Capture the cell that displays the provided text and extract its [X, Y] central coordinate. 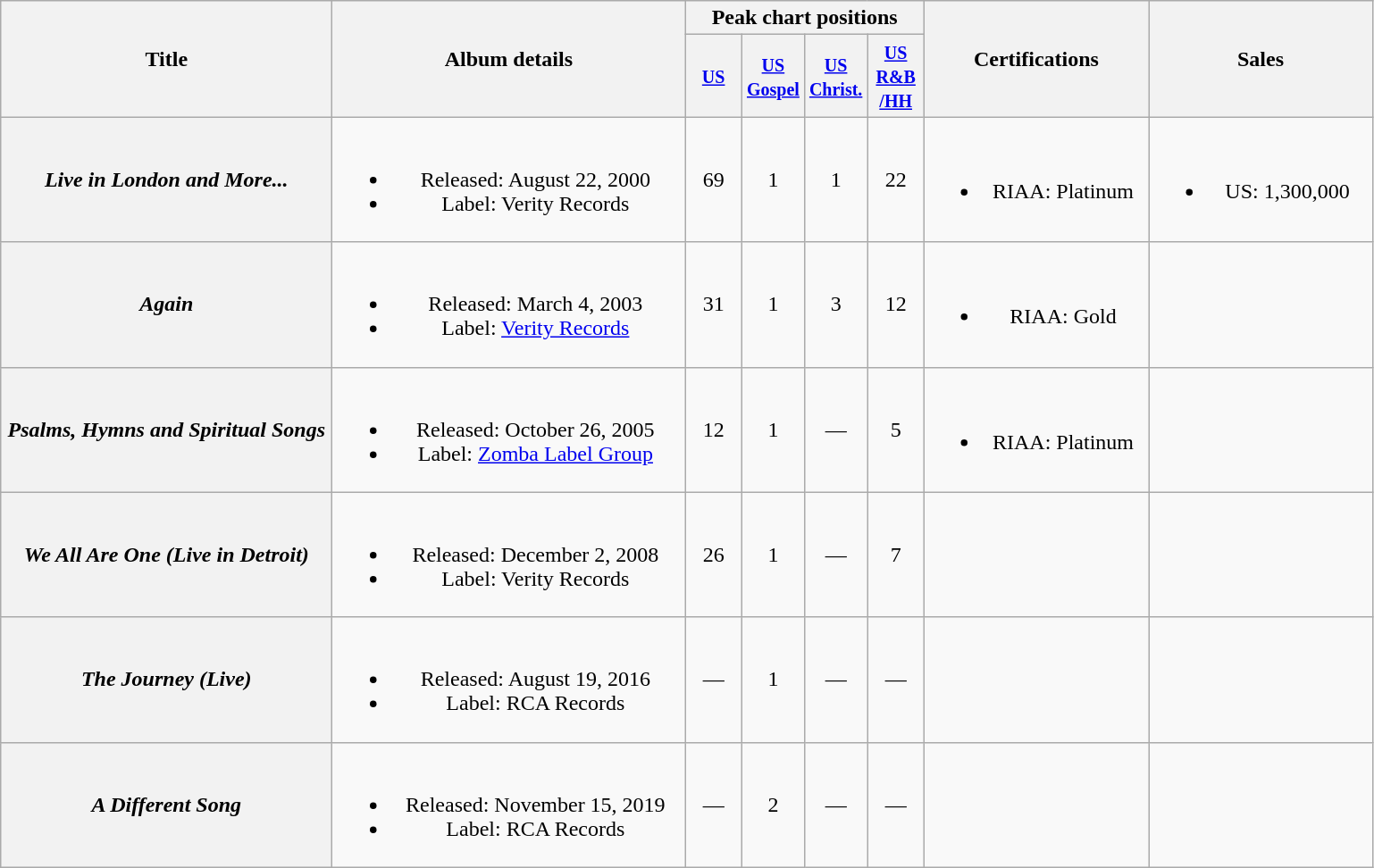
Released: August 22, 2000Label: Verity Records [509, 179]
Live in London and More... [166, 179]
Psalms, Hymns and Spiritual Songs [166, 430]
Released: March 4, 2003Label: Verity Records [509, 305]
26 [714, 555]
69 [714, 179]
RIAA: Gold [1036, 305]
Released: November 15, 2019Label: RCA Records [509, 805]
US: 1,300,000 [1261, 179]
22 [896, 179]
Released: August 19, 2016Label: RCA Records [509, 680]
5 [896, 430]
A Different Song [166, 805]
Album details [509, 59]
7 [896, 555]
Again [166, 305]
Released: December 2, 2008Label: Verity Records [509, 555]
Peak chart positions [805, 18]
Certifications [1036, 59]
2 [773, 805]
The Journey (Live) [166, 680]
Released: October 26, 2005Label: Zomba Label Group [509, 430]
US Christ. [835, 76]
US Gospel [773, 76]
Sales [1261, 59]
US [714, 76]
3 [835, 305]
Title [166, 59]
USR&B/HH [896, 76]
We All Are One (Live in Detroit) [166, 555]
31 [714, 305]
